Capture the cell that displays the provided text and extract its [x, y] central coordinate. 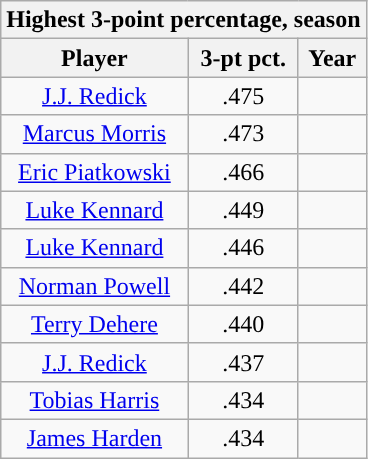
Tobias Harris [94, 400]
James Harden [94, 438]
Highest 3-point percentage, season [184, 20]
Terry Dehere [94, 324]
.466 [243, 172]
.440 [243, 324]
Marcus Morris [94, 134]
.446 [243, 248]
.442 [243, 286]
.475 [243, 96]
.437 [243, 362]
.473 [243, 134]
3-pt pct. [243, 58]
.449 [243, 210]
Norman Powell [94, 286]
Year [332, 58]
Player [94, 58]
Eric Piatkowski [94, 172]
